Return the [x, y] coordinate for the center point of the cell that contains the specified text.  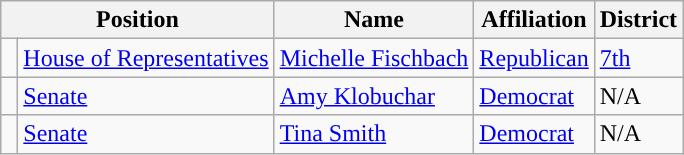
District [638, 20]
Republican [534, 58]
7th [638, 58]
House of Representatives [146, 58]
Michelle Fischbach [374, 58]
Tina Smith [374, 134]
Affiliation [534, 20]
Name [374, 20]
Position [138, 20]
Amy Klobuchar [374, 96]
